Output the (x, y) coordinate of the center of the cell containing the given text.  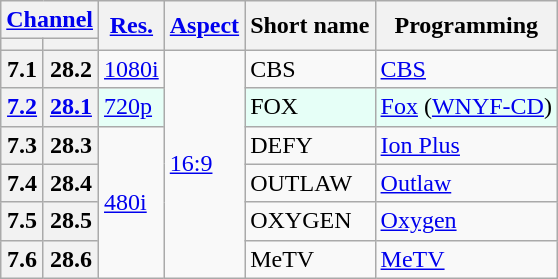
720p (132, 107)
Aspect (204, 26)
Programming (466, 26)
7.1 (22, 69)
28.1 (70, 107)
28.6 (70, 259)
7.3 (22, 145)
1080i (132, 69)
28.3 (70, 145)
28.5 (70, 221)
Outlaw (466, 183)
7.5 (22, 221)
DEFY (310, 145)
Fox (WNYF-CD) (466, 107)
7.2 (22, 107)
28.4 (70, 183)
OUTLAW (310, 183)
Oxygen (466, 221)
Channel (50, 20)
16:9 (204, 164)
Ion Plus (466, 145)
28.2 (70, 69)
7.6 (22, 259)
480i (132, 202)
OXYGEN (310, 221)
Res. (132, 26)
Short name (310, 26)
FOX (310, 107)
7.4 (22, 183)
